Capture the cell that displays the provided text and extract its (X, Y) central coordinate. 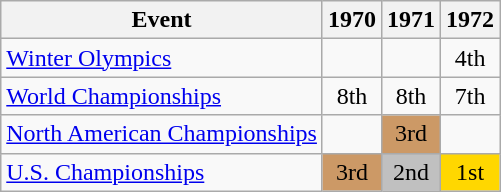
Winter Olympics (162, 58)
7th (470, 96)
World Championships (162, 96)
2nd (412, 172)
1972 (470, 20)
Event (162, 20)
1970 (352, 20)
1971 (412, 20)
North American Championships (162, 134)
1st (470, 172)
4th (470, 58)
U.S. Championships (162, 172)
